Output the [X, Y] coordinate of the center of the cell containing the given text.  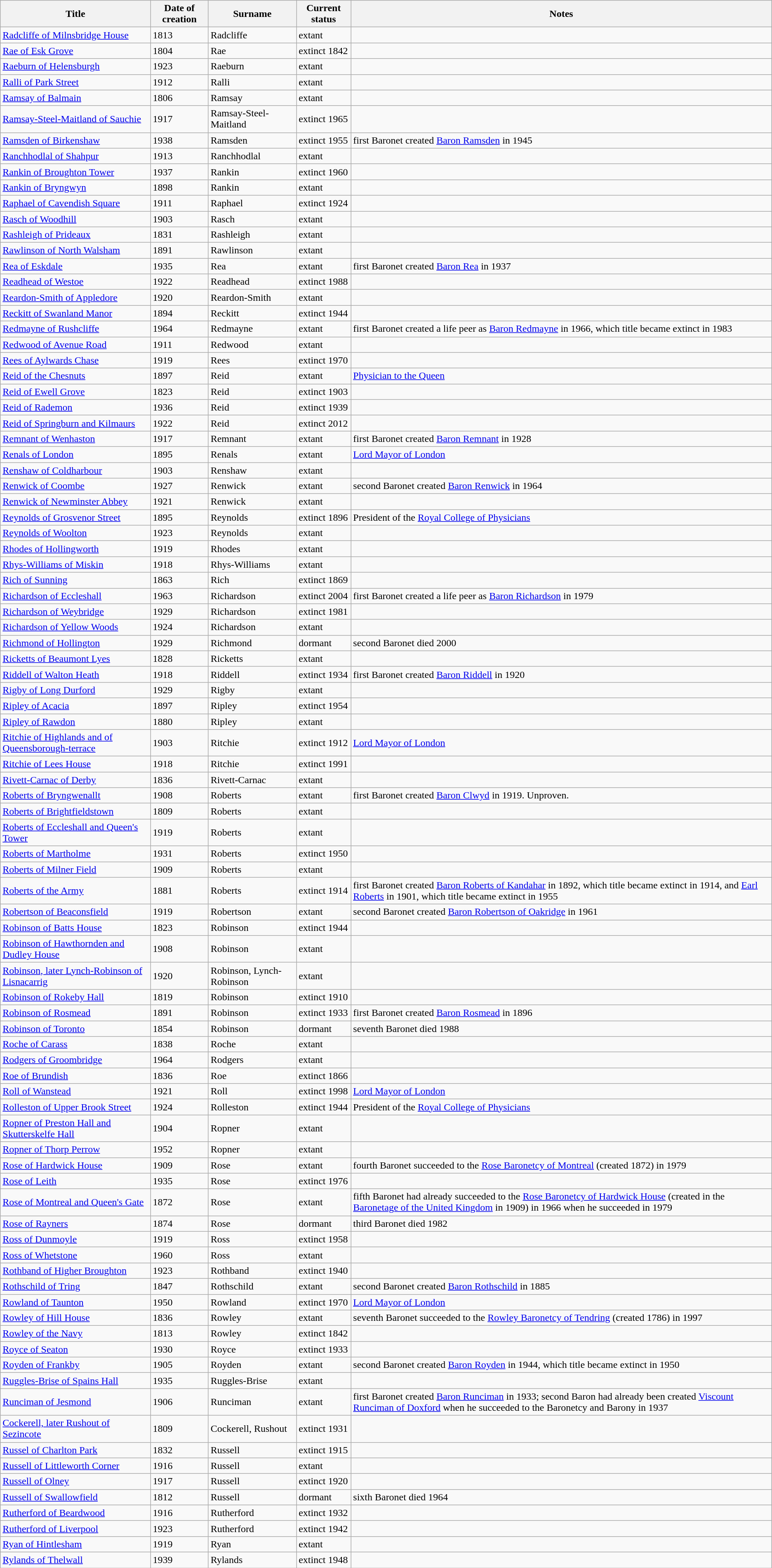
1847 [179, 1286]
extinct 1948 [324, 1560]
Robertson of Beaconsfield [75, 912]
Physician to the Queen [561, 376]
extinct 1950 [324, 854]
extinct 1896 [324, 517]
Rae of Esk Grove [75, 51]
Ralli [252, 82]
extinct 1869 [324, 580]
Rawlinson [252, 250]
Royden [252, 1365]
Robinson, Lynch-Robinson [252, 975]
extinct 1914 [324, 890]
second Baronet died 2000 [561, 643]
Rothschild [252, 1286]
first Baronet created Baron Remnant in 1928 [561, 439]
extinct 1920 [324, 1481]
first Baronet created Baron Clwyd in 1919. Unproven. [561, 796]
Rivett-Carnac of Derby [75, 780]
Reynolds of Grosvenor Street [75, 517]
Renwick of Newminster Abbey [75, 502]
Roche of Carass [75, 1044]
Robinson of Batts House [75, 928]
Richmond of Hollington [75, 643]
extinct 2004 [324, 596]
1939 [179, 1560]
Remnant [252, 439]
sixth Baronet died 1964 [561, 1497]
extinct 1910 [324, 997]
Rose of Montreal and Queen's Gate [75, 1202]
Renals [252, 454]
Reid of Rademon [75, 407]
Rowley of the Navy [75, 1334]
Rhodes [252, 549]
Ross of Whetstone [75, 1255]
extinct 1965 [324, 119]
1938 [179, 140]
extinct 1924 [324, 203]
1950 [179, 1302]
extinct 1866 [324, 1076]
Radcliffe of Milnsbridge House [75, 35]
1905 [179, 1365]
Rowland [252, 1302]
extinct 1931 [324, 1429]
Rose of Leith [75, 1181]
extinct 1932 [324, 1513]
Ralli of Park Street [75, 82]
Rasch of Woodhill [75, 219]
Robertson [252, 912]
Riddell [252, 674]
second Baronet created Baron Rothschild in 1885 [561, 1286]
Ritchie of Lees House [75, 764]
1930 [179, 1349]
Robinson of Hawthornden and Dudley House [75, 949]
Reardon-Smith [252, 298]
Rigby of Long Durford [75, 690]
Redwood of Avenue Road [75, 345]
Ross of Dunmoyle [75, 1239]
Ryan of Hintlesham [75, 1544]
Rivett-Carnac [252, 780]
1960 [179, 1255]
Rutherford of Beardwood [75, 1513]
extinct 2012 [324, 423]
Ruggles-Brise [252, 1381]
Rashleigh of Prideaux [75, 235]
Readhead of Westoe [75, 282]
1927 [179, 486]
extinct 1955 [324, 140]
Ruggles-Brise of Spains Hall [75, 1381]
1819 [179, 997]
Ramsay-Steel-Maitland of Sauchie [75, 119]
Ripley of Rawdon [75, 722]
Rothband [252, 1270]
Ramsden [252, 140]
Rose of Hardwick House [75, 1165]
Rolleston of Upper Brook Street [75, 1107]
Surname [252, 14]
extinct 1940 [324, 1270]
Ropner of Preston Hall and Skutterskelfe Hall [75, 1128]
Redmayne [252, 329]
Renshaw of Coldharbour [75, 470]
Richardson of Weybridge [75, 612]
Rankin of Broughton Tower [75, 172]
1880 [179, 722]
1872 [179, 1202]
Renwick of Coombe [75, 486]
extinct 1998 [324, 1091]
Rea [252, 266]
Rees [252, 360]
Reckitt of Swanland Manor [75, 313]
Reckitt [252, 313]
1828 [179, 659]
Reynolds of Woolton [75, 533]
extinct 1981 [324, 612]
Rose of Rayners [75, 1223]
Remnant of Wenhaston [75, 439]
Runciman of Jesmond [75, 1402]
Roberts of Brightfieldstown [75, 811]
first Baronet created a life peer as Baron Redmayne in 1966, which title became extinct in 1983 [561, 329]
third Baronet died 1982 [561, 1223]
1898 [179, 187]
extinct 1942 [324, 1528]
Roberts of Martholme [75, 854]
Rich of Sunning [75, 580]
fourth Baronet succeeded to the Rose Baronetcy of Montreal (created 1872) in 1979 [561, 1165]
Russell of Littleworth Corner [75, 1466]
extinct 1958 [324, 1239]
1863 [179, 580]
Russell of Olney [75, 1481]
Roe of Brundish [75, 1076]
Renals of London [75, 454]
Roche [252, 1044]
Roe [252, 1076]
Roberts of Milner Field [75, 869]
Current status [324, 14]
Rowland of Taunton [75, 1302]
Ramsay of Balmain [75, 98]
1831 [179, 235]
first Baronet created Baron Ramsden in 1945 [561, 140]
Rhodes of Hollingworth [75, 549]
extinct 1976 [324, 1181]
Ripley of Acacia [75, 706]
Raphael [252, 203]
Roll [252, 1091]
extinct 1991 [324, 764]
Rutherford of Liverpool [75, 1528]
Richmond [252, 643]
Cockerell, Rushout [252, 1429]
first Baronet created Baron Riddell in 1920 [561, 674]
1894 [179, 313]
Rothschild of Tring [75, 1286]
Reid of the Chesnuts [75, 376]
Rolleston [252, 1107]
1832 [179, 1450]
Radcliffe [252, 35]
1931 [179, 854]
Roll of Wanstead [75, 1091]
extinct 1934 [324, 674]
1952 [179, 1150]
Roberts of Eccleshall and Queen's Tower [75, 833]
Renshaw [252, 470]
1806 [179, 98]
Ryan [252, 1544]
Redwood [252, 345]
first Baronet created a life peer as Baron Richardson in 1979 [561, 596]
second Baronet created Baron Royden in 1944, which title became extinct in 1950 [561, 1365]
1913 [179, 156]
1881 [179, 890]
extinct 1954 [324, 706]
seventh Baronet succeeded to the Rowley Baronetcy of Tendring (created 1786) in 1997 [561, 1318]
Rylands [252, 1560]
1804 [179, 51]
extinct 1912 [324, 743]
Ropner of Thorp Perrow [75, 1150]
Russell of Swallowfield [75, 1497]
1904 [179, 1128]
extinct 1903 [324, 392]
Rothband of Higher Broughton [75, 1270]
Royce [252, 1349]
Rich [252, 580]
Ricketts of Beaumont Lyes [75, 659]
Reardon-Smith of Appledore [75, 298]
Rhys-Williams of Miskin [75, 564]
Robinson, later Lynch-Robinson of Lisnacarrig [75, 975]
Rhys-Williams [252, 564]
Robinson of Rokeby Hall [75, 997]
Rasch [252, 219]
Robinson of Rosmead [75, 1013]
Raeburn [252, 66]
Rashleigh [252, 235]
Rankin of Bryngwyn [75, 187]
Date of creation [179, 14]
Russel of Charlton Park [75, 1450]
Cockerell, later Rushout of Sezincote [75, 1429]
Royden of Frankby [75, 1365]
Robinson of Toronto [75, 1029]
Ramsay-Steel-Maitland [252, 119]
Ricketts [252, 659]
Ramsden of Birkenshaw [75, 140]
Roberts of Bryngwenallt [75, 796]
1912 [179, 82]
1937 [179, 172]
first Baronet created Baron Rosmead in 1896 [561, 1013]
Ramsay [252, 98]
Rodgers [252, 1060]
Raeburn of Helensburgh [75, 66]
extinct 1915 [324, 1450]
1906 [179, 1402]
Raphael of Cavendish Square [75, 203]
Riddell of Walton Heath [75, 674]
Rylands of Thelwall [75, 1560]
extinct 1960 [324, 172]
Rowley of Hill House [75, 1318]
Rae [252, 51]
1854 [179, 1029]
extinct 1988 [324, 282]
Royce of Seaton [75, 1349]
Richardson of Yellow Woods [75, 627]
Rees of Aylwards Chase [75, 360]
Ritchie of Highlands and of Queensborough-terrace [75, 743]
Readhead [252, 282]
1838 [179, 1044]
Rigby [252, 690]
seventh Baronet died 1988 [561, 1029]
extinct 1939 [324, 407]
Reid of Ewell Grove [75, 392]
1936 [179, 407]
Redmayne of Rushcliffe [75, 329]
Ranchhodlal [252, 156]
1874 [179, 1223]
1812 [179, 1497]
Rawlinson of North Walsham [75, 250]
Runciman [252, 1402]
second Baronet created Baron Renwick in 1964 [561, 486]
Rea of Eskdale [75, 266]
Richardson of Eccleshall [75, 596]
Roberts of the Army [75, 890]
Reid of Springburn and Kilmaurs [75, 423]
Rodgers of Groombridge [75, 1060]
1963 [179, 596]
first Baronet created Baron Rea in 1937 [561, 266]
Ranchhodlal of Shahpur [75, 156]
Notes [561, 14]
second Baronet created Baron Robertson of Oakridge in 1961 [561, 912]
Title [75, 14]
